From the cell containing the given text, extract its center point as [X, Y] coordinate. 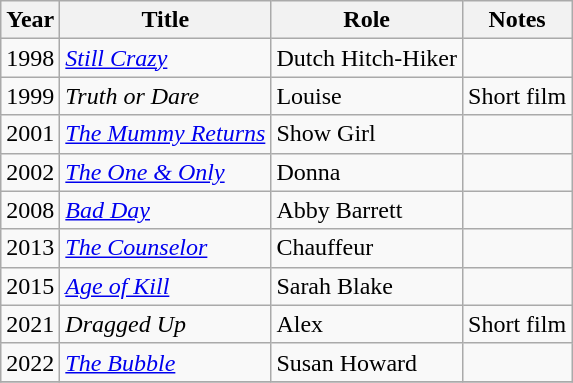
2021 [30, 324]
2001 [30, 134]
Sarah Blake [367, 286]
Show Girl [367, 134]
Role [367, 20]
1999 [30, 96]
Title [166, 20]
The Counselor [166, 248]
2002 [30, 172]
Alex [367, 324]
Notes [518, 20]
The Bubble [166, 362]
1998 [30, 58]
The Mummy Returns [166, 134]
2015 [30, 286]
Bad Day [166, 210]
Age of Kill [166, 286]
Donna [367, 172]
2008 [30, 210]
Year [30, 20]
Abby Barrett [367, 210]
Susan Howard [367, 362]
Still Crazy [166, 58]
The One & Only [166, 172]
Dutch Hitch-Hiker [367, 58]
Dragged Up [166, 324]
Truth or Dare [166, 96]
2022 [30, 362]
2013 [30, 248]
Chauffeur [367, 248]
Louise [367, 96]
